Locate the cell with the specified text and output its [x, y] center coordinate. 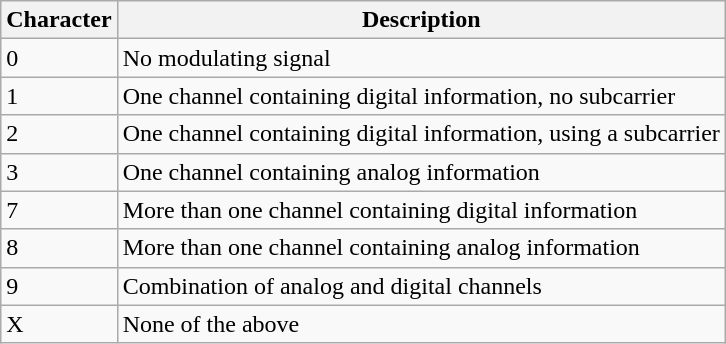
More than one channel containing analog information [421, 248]
More than one channel containing digital information [421, 210]
Combination of analog and digital channels [421, 286]
Description [421, 20]
One channel containing digital information, using a subcarrier [421, 134]
1 [59, 96]
One channel containing digital information, no subcarrier [421, 96]
None of the above [421, 324]
2 [59, 134]
No modulating signal [421, 58]
One channel containing analog information [421, 172]
0 [59, 58]
7 [59, 210]
Character [59, 20]
X [59, 324]
8 [59, 248]
9 [59, 286]
3 [59, 172]
